Return [X, Y] of the center of cell containing provided text 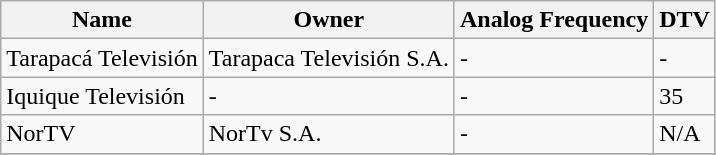
Owner [328, 20]
Tarapacá Televisión [102, 58]
NorTV [102, 134]
Iquique Televisión [102, 96]
35 [685, 96]
DTV [685, 20]
Tarapaca Televisión S.A. [328, 58]
Name [102, 20]
NorTv S.A. [328, 134]
Analog Frequency [554, 20]
N/A [685, 134]
